Locate the cell with the specified text and output its [x, y] center coordinate. 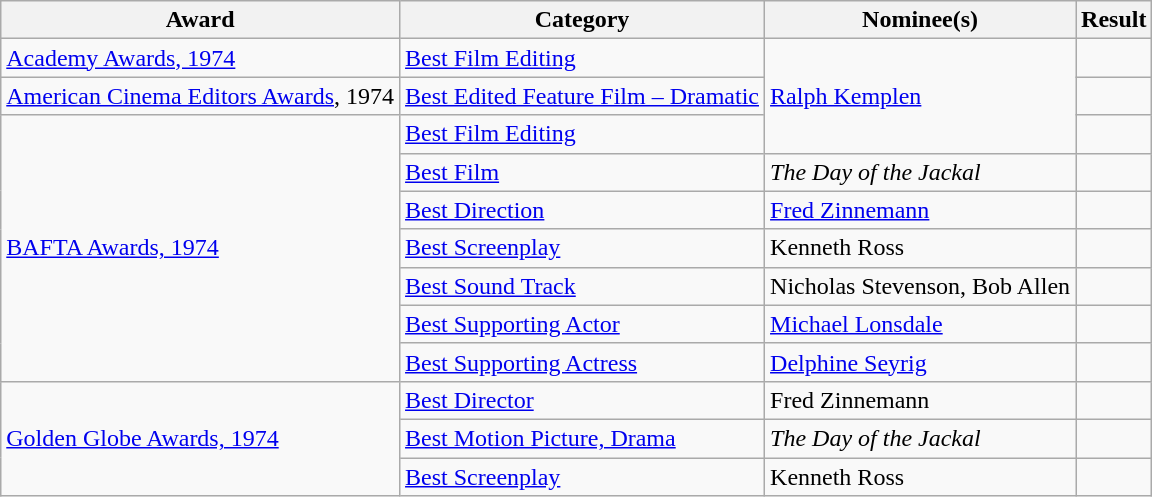
Category [582, 20]
Award [200, 20]
Best Film [582, 172]
American Cinema Editors Awards, 1974 [200, 96]
Delphine Seyrig [920, 362]
Nicholas Stevenson, Bob Allen [920, 286]
Nominee(s) [920, 20]
Golden Globe Awards, 1974 [200, 438]
Michael Lonsdale [920, 324]
Best Edited Feature Film – Dramatic [582, 96]
BAFTA Awards, 1974 [200, 248]
Best Sound Track [582, 286]
Best Direction [582, 210]
Result [1114, 20]
Best Motion Picture, Drama [582, 438]
Best Supporting Actress [582, 362]
Academy Awards, 1974 [200, 58]
Best Supporting Actor [582, 324]
Best Director [582, 400]
Ralph Kemplen [920, 96]
